Output the [X, Y] coordinate of the center of the cell containing the given text.  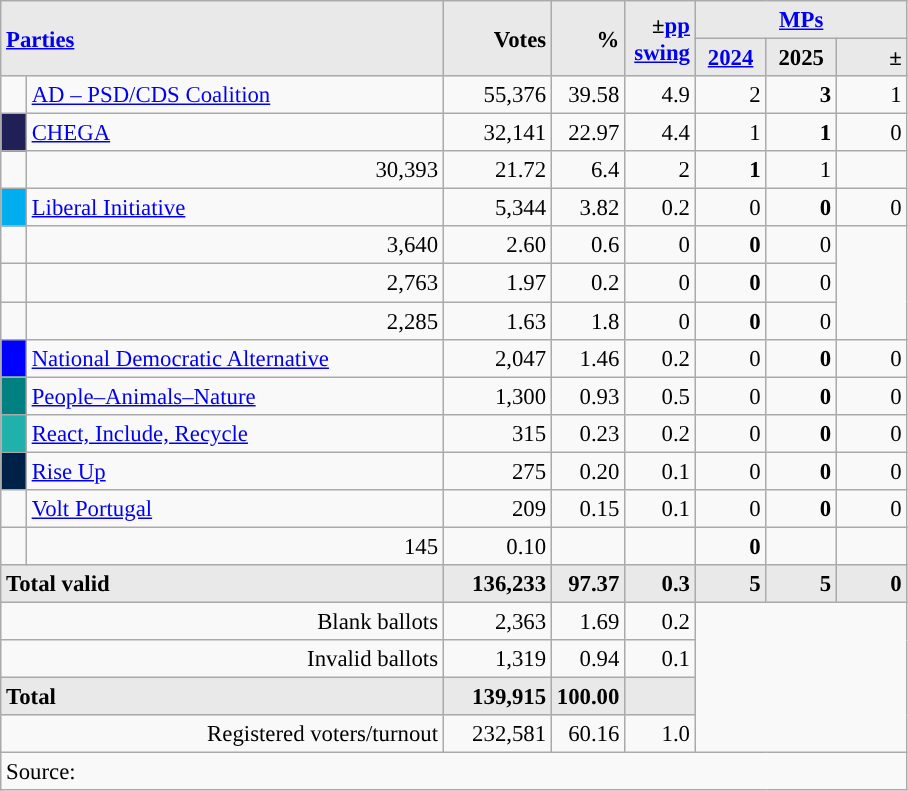
3,640 [234, 245]
5,344 [497, 208]
55,376 [497, 95]
315 [497, 433]
3 [802, 95]
Volt Portugal [234, 509]
6.4 [588, 170]
1.46 [588, 358]
React, Include, Recycle [234, 433]
30,393 [234, 170]
60.16 [588, 734]
Total [222, 697]
Votes [497, 38]
± [872, 58]
1,300 [497, 396]
1.0 [660, 734]
0.15 [588, 509]
CHEGA [234, 133]
232,581 [497, 734]
145 [234, 546]
Parties [222, 38]
1.8 [588, 321]
275 [497, 471]
2,763 [234, 283]
1.97 [497, 283]
2,285 [234, 321]
Source: [454, 772]
Blank ballots [222, 621]
Invalid ballots [222, 659]
2,047 [497, 358]
MPs [801, 20]
2025 [802, 58]
0.94 [588, 659]
1,319 [497, 659]
3.82 [588, 208]
0.5 [660, 396]
0.10 [497, 546]
National Democratic Alternative [234, 358]
2024 [730, 58]
0.3 [660, 584]
0.6 [588, 245]
Total valid [222, 584]
39.58 [588, 95]
0.93 [588, 396]
Liberal Initiative [234, 208]
People–Animals–Nature [234, 396]
32,141 [497, 133]
0.23 [588, 433]
139,915 [497, 697]
Registered voters/turnout [222, 734]
4.9 [660, 95]
2,363 [497, 621]
22.97 [588, 133]
AD – PSD/CDS Coalition [234, 95]
97.37 [588, 584]
0.20 [588, 471]
% [588, 38]
136,233 [497, 584]
209 [497, 509]
4.4 [660, 133]
1.63 [497, 321]
1.69 [588, 621]
2.60 [497, 245]
21.72 [497, 170]
100.00 [588, 697]
Rise Up [234, 471]
±pp swing [660, 38]
